Pinpoint the cell where the given text exists, returning its [X, Y] midpoint coordinate. 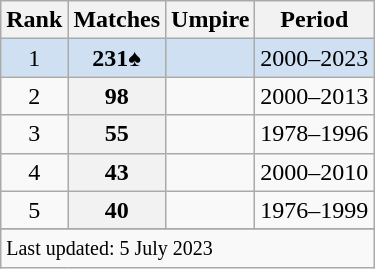
231♠ [117, 58]
5 [34, 210]
1976–1999 [314, 210]
Umpire [210, 20]
Last updated: 5 July 2023 [188, 248]
Matches [117, 20]
40 [117, 210]
2000–2023 [314, 58]
3 [34, 134]
Period [314, 20]
55 [117, 134]
2 [34, 96]
4 [34, 172]
43 [117, 172]
Rank [34, 20]
98 [117, 96]
2000–2010 [314, 172]
1 [34, 58]
2000–2013 [314, 96]
1978–1996 [314, 134]
